Identify which cell holds the provided text, then report its (X, Y) central coordinate. 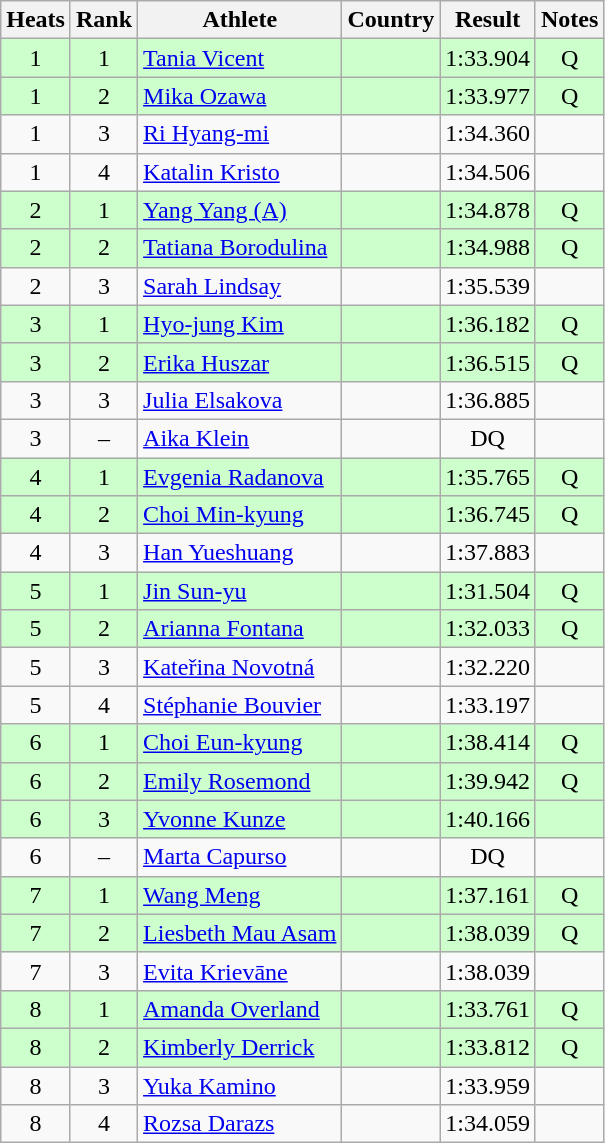
Heats (36, 20)
Yang Yang (A) (240, 210)
Han Yueshuang (240, 553)
1:36.515 (488, 362)
Wang Meng (240, 895)
1:34.506 (488, 172)
1:34.878 (488, 210)
Emily Rosemond (240, 781)
Liesbeth Mau Asam (240, 933)
1:34.059 (488, 1124)
Katalin Kristo (240, 172)
1:32.220 (488, 667)
Result (488, 20)
1:34.988 (488, 248)
Aika Klein (240, 438)
1:31.504 (488, 591)
Hyo-jung Kim (240, 324)
Rank (104, 20)
1:35.765 (488, 477)
Ri Hyang-mi (240, 134)
Notes (569, 20)
Kateřina Novotná (240, 667)
Arianna Fontana (240, 629)
1:33.197 (488, 705)
1:32.033 (488, 629)
Amanda Overland (240, 1009)
Country (391, 20)
Tatiana Borodulina (240, 248)
1:34.360 (488, 134)
Yuka Kamino (240, 1085)
1:33.812 (488, 1047)
Jin Sun-yu (240, 591)
Julia Elsakova (240, 400)
1:37.161 (488, 895)
Evgenia Radanova (240, 477)
1:33.959 (488, 1085)
1:35.539 (488, 286)
Sarah Lindsay (240, 286)
Rozsa Darazs (240, 1124)
1:40.166 (488, 819)
Marta Capurso (240, 857)
1:33.977 (488, 96)
1:36.885 (488, 400)
Choi Eun-kyung (240, 743)
Choi Min-kyung (240, 515)
Kimberly Derrick (240, 1047)
Mika Ozawa (240, 96)
1:39.942 (488, 781)
1:33.904 (488, 58)
1:38.414 (488, 743)
Yvonne Kunze (240, 819)
Stéphanie Bouvier (240, 705)
Athlete (240, 20)
Erika Huszar (240, 362)
Tania Vicent (240, 58)
1:33.761 (488, 1009)
1:36.745 (488, 515)
1:37.883 (488, 553)
1:36.182 (488, 324)
Evita Krievāne (240, 971)
